Pinpoint the cell where the given text exists, returning its (X, Y) midpoint coordinate. 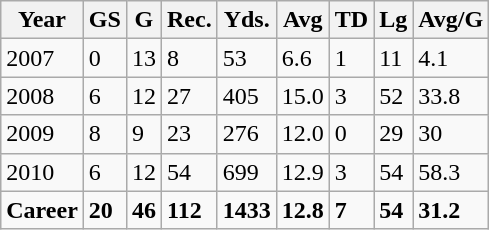
Avg/G (451, 20)
Career (42, 210)
2009 (42, 134)
Lg (394, 20)
112 (189, 210)
Avg (302, 20)
TD (351, 20)
33.8 (451, 96)
4.1 (451, 58)
Rec. (189, 20)
23 (189, 134)
GS (104, 20)
Year (42, 20)
13 (144, 58)
31.2 (451, 210)
27 (189, 96)
2008 (42, 96)
30 (451, 134)
12.9 (302, 172)
1433 (246, 210)
20 (104, 210)
G (144, 20)
53 (246, 58)
7 (351, 210)
58.3 (451, 172)
1 (351, 58)
405 (246, 96)
2010 (42, 172)
29 (394, 134)
12.8 (302, 210)
6.6 (302, 58)
276 (246, 134)
699 (246, 172)
9 (144, 134)
52 (394, 96)
Yds. (246, 20)
46 (144, 210)
12.0 (302, 134)
2007 (42, 58)
15.0 (302, 96)
11 (394, 58)
